Extract the (X, Y) coordinate from the center of the cell holding the provided text.  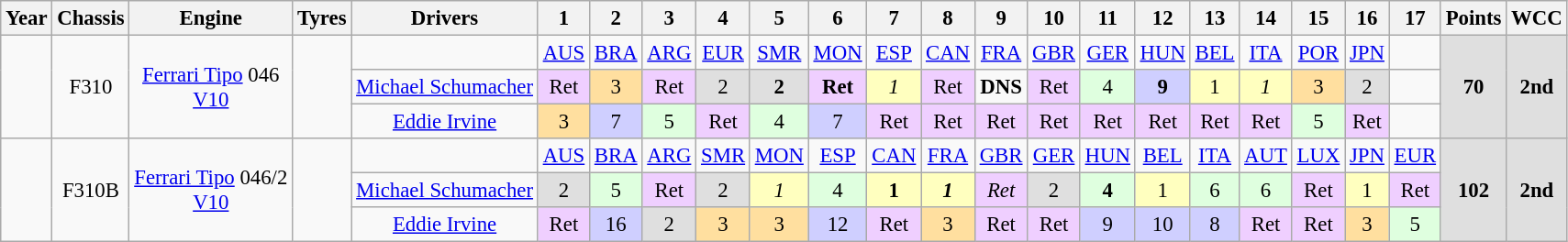
102 (1473, 191)
POR (1318, 53)
70 (1473, 88)
Ferrari Tipo 046/2V10 (211, 191)
15 (1318, 18)
Engine (211, 18)
LUX (1318, 156)
Chassis (91, 18)
17 (1415, 18)
Points (1473, 18)
13 (1215, 18)
DNS (1000, 87)
Tyres (322, 18)
F310B (91, 191)
11 (1107, 18)
WCC (1537, 18)
14 (1266, 18)
F310 (91, 88)
Ferrari Tipo 046V10 (211, 88)
AUT (1266, 156)
Drivers (445, 18)
Year (27, 18)
